Return (x, y) of the center of cell containing provided text 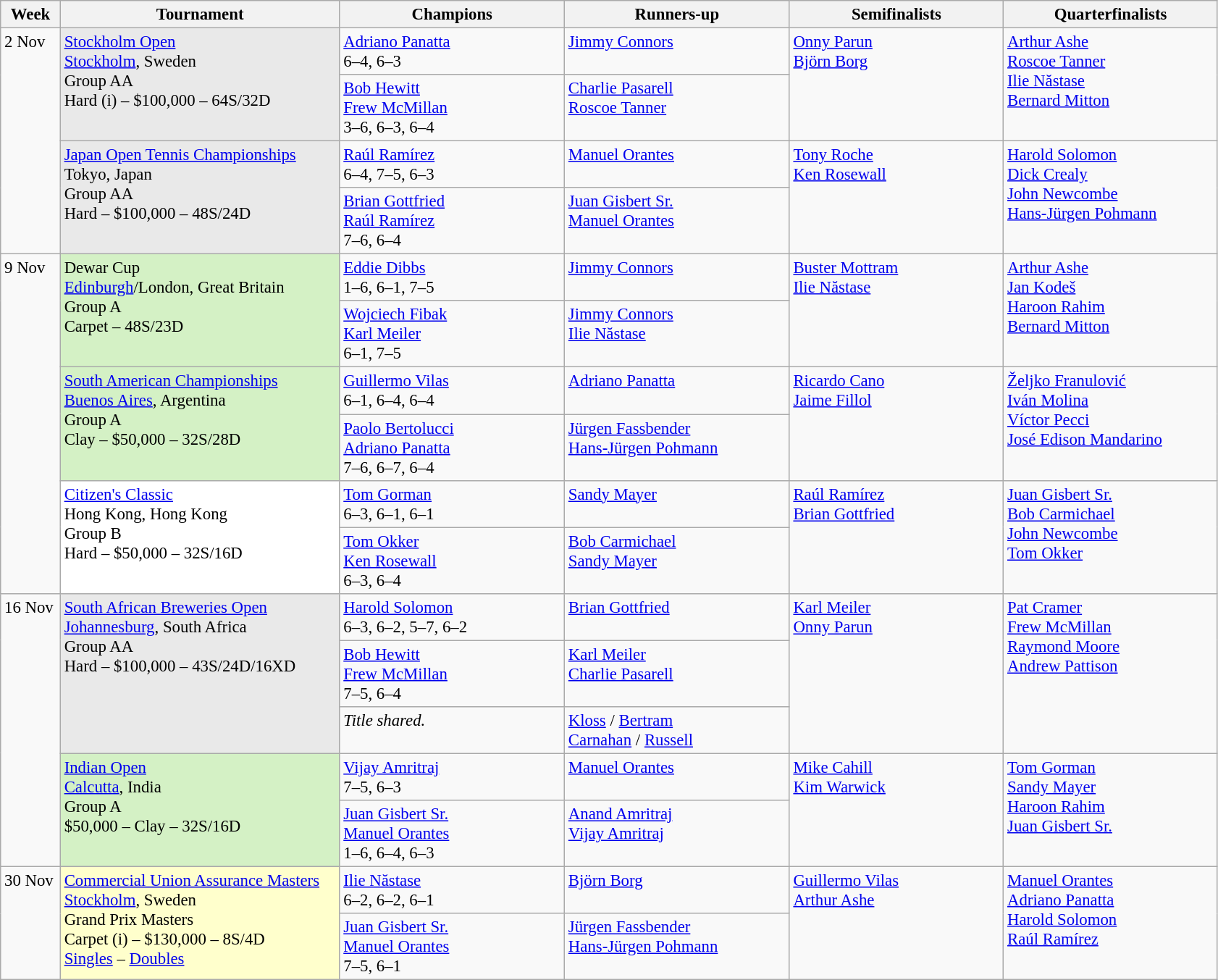
Brian Gottfried (678, 617)
Björn Borg (678, 889)
Arthur Ashe Jan Kodeš Haroon Rahim Bernard Mitton (1111, 311)
Juan Gisbert Sr. Manuel Orantes 1–6, 6–4, 6–3 (452, 834)
Citizen's Classic Hong Kong, Hong Kong Group B Hard – $50,000 – 32S/16D (200, 537)
Dewar Cup Edinburgh/London, Great Britain Group A Carpet – 48S/23D (200, 311)
Manuel Orantes Adriano Panatta Harold Solomon Raúl Ramírez (1111, 923)
Stockholm Open Stockholm, Sweden Group AA Hard (i) – $100,000 – 64S/32D (200, 85)
Sandy Mayer (678, 504)
Tony Roche Ken Rosewall (896, 198)
Guillermo Vilas Arthur Ashe (896, 923)
2 Nov (30, 141)
Tom Okker Ken Rosewall 6–3, 6–4 (452, 561)
Eddie Dibbs 1–6, 6–1, 7–5 (452, 278)
Quarterfinalists (1111, 14)
9 Nov (30, 424)
Raúl Ramírez Brian Gottfried (896, 537)
Jimmy Connors Ilie Năstase (678, 335)
Adriano Panatta 6–4, 6–3 (452, 52)
Pat Cramer Frew McMillan Raymond Moore Andrew Pattison (1111, 674)
Bob Hewitt Frew McMillan 7–5, 6–4 (452, 674)
Ricardo Cano Jaime Fillol (896, 424)
Vijay Amritraj 7–5, 6–3 (452, 776)
Semifinalists (896, 14)
Ilie Năstase 6–2, 6–2, 6–1 (452, 889)
Harold Solomon 6–3, 6–2, 5–7, 6–2 (452, 617)
Anand Amritraj Vijay Amritraj (678, 834)
Guillermo Vilas 6–1, 6–4, 6–4 (452, 391)
Juan Gisbert Sr. Manuel Orantes (678, 221)
Juan Gisbert Sr. Bob Carmichael John Newcombe Tom Okker (1111, 537)
Kloss / Bertram Carnahan / Russell (678, 730)
Indian Open Calcutta, India Group A $50,000 – Clay – 32S/16D (200, 810)
16 Nov (30, 730)
Raúl Ramírez 6–4, 7–5, 6–3 (452, 165)
Karl Meiler Onny Parun (896, 674)
Bob Hewitt Frew McMillan 3–6, 6–3, 6–4 (452, 108)
Harold Solomon Dick Crealy John Newcombe Hans-Jürgen Pohmann (1111, 198)
Karl Meiler Charlie Pasarell (678, 674)
Onny Parun Björn Borg (896, 85)
Tournament (200, 14)
Tom Gorman Sandy Mayer Haroon Rahim Juan Gisbert Sr. (1111, 810)
Tom Gorman 6–3, 6–1, 6–1 (452, 504)
Adriano Panatta (678, 391)
Bob Carmichael Sandy Mayer (678, 561)
Arthur Ashe Roscoe Tanner Ilie Năstase Bernard Mitton (1111, 85)
Juan Gisbert Sr. Manuel Orantes 7–5, 6–1 (452, 947)
South American Championships Buenos Aires, Argentina Group A Clay – $50,000 – 32S/28D (200, 424)
Buster Mottram Ilie Năstase (896, 311)
Paolo Bertolucci Adriano Panatta 7–6, 6–7, 6–4 (452, 448)
Japan Open Tennis Championships Tokyo, Japan Group AA Hard – $100,000 – 48S/24D (200, 198)
Charlie Pasarell Roscoe Tanner (678, 108)
Champions (452, 14)
Commercial Union Assurance Masters Stockholm, Sweden Grand Prix Masters Carpet (i) – $130,000 – 8S/4D Singles – Doubles (200, 923)
Week (30, 14)
Wojciech Fibak Karl Meiler 6–1, 7–5 (452, 335)
Title shared. (452, 730)
30 Nov (30, 923)
Mike Cahill Kim Warwick (896, 810)
South African Breweries Open Johannesburg, South Africa Group AA Hard – $100,000 – 43S/24D/16XD (200, 674)
Brian Gottfried Raúl Ramírez 7–6, 6–4 (452, 221)
Runners-up (678, 14)
Željko Franulović Iván Molina Víctor Pecci José Edison Mandarino (1111, 424)
